Return [x, y] of the center of cell containing provided text 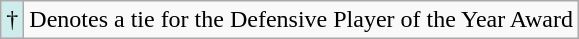
† [12, 20]
Denotes a tie for the Defensive Player of the Year Award [302, 20]
